For the text-containing cell, return its midpoint in [X, Y] coordinate format. 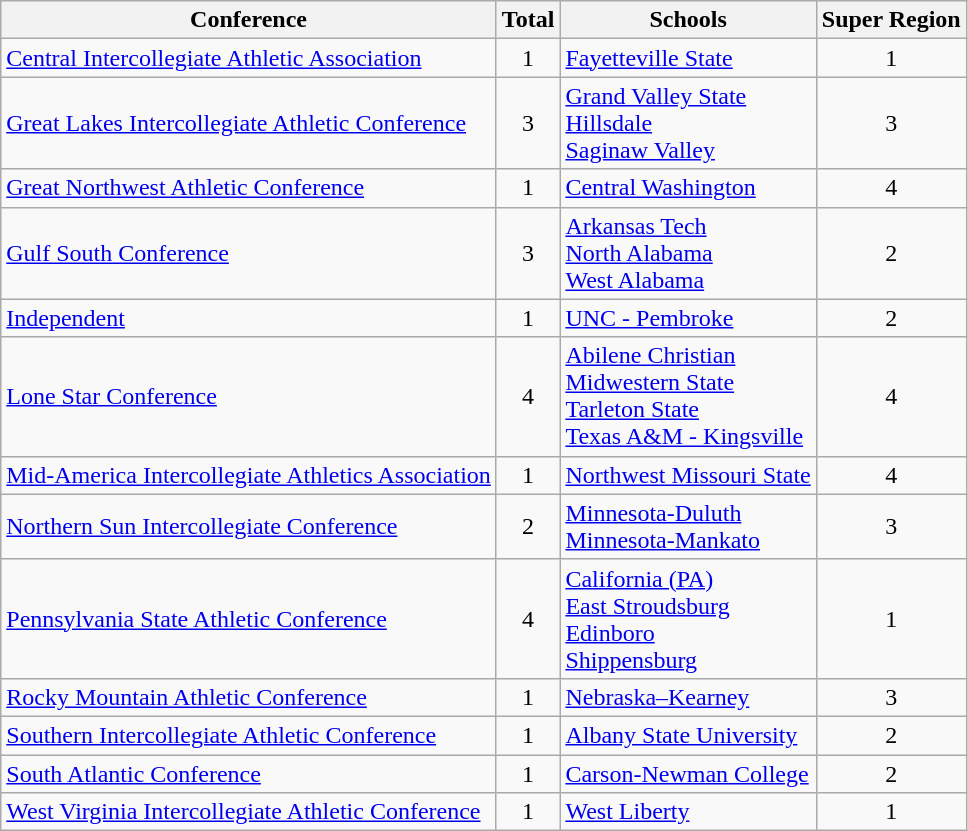
Northwest Missouri State [688, 475]
Super Region [891, 20]
Nebraska–Kearney [688, 697]
West Virginia Intercollegiate Athletic Conference [249, 812]
Albany State University [688, 735]
Northern Sun Intercollegiate Conference [249, 526]
Mid-America Intercollegiate Athletics Association [249, 475]
Southern Intercollegiate Athletic Conference [249, 735]
Great Northwest Athletic Conference [249, 188]
Gulf South Conference [249, 253]
UNC - Pembroke [688, 318]
Rocky Mountain Athletic Conference [249, 697]
Grand Valley StateHillsdaleSaginaw Valley [688, 123]
Carson-Newman College [688, 773]
South Atlantic Conference [249, 773]
Pennsylvania State Athletic Conference [249, 618]
Central Intercollegiate Athletic Association [249, 58]
Fayetteville State [688, 58]
Abilene ChristianMidwestern StateTarleton StateTexas A&M - Kingsville [688, 396]
Great Lakes Intercollegiate Athletic Conference [249, 123]
Minnesota-DuluthMinnesota-Mankato [688, 526]
West Liberty [688, 812]
Schools [688, 20]
Conference [249, 20]
Lone Star Conference [249, 396]
Total [528, 20]
Central Washington [688, 188]
California (PA)East StroudsburgEdinboroShippensburg [688, 618]
Arkansas TechNorth AlabamaWest Alabama [688, 253]
Independent [249, 318]
